Output the [x, y] coordinate of the center of the cell containing the given text.  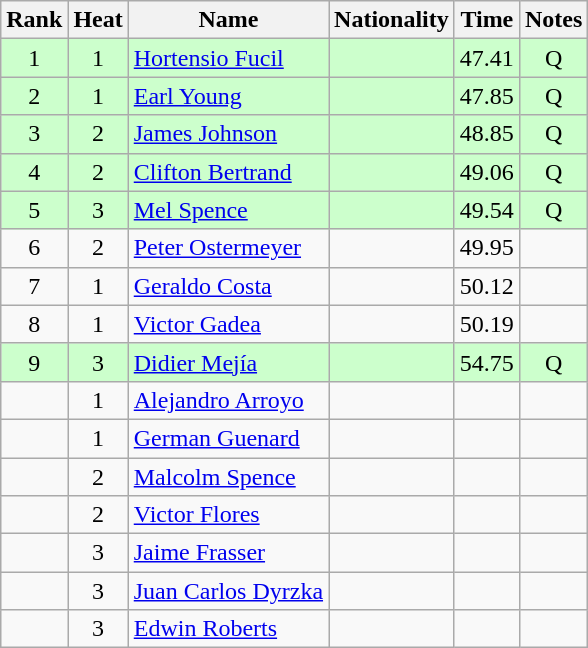
54.75 [486, 362]
German Guenard [228, 438]
Earl Young [228, 96]
5 [34, 210]
9 [34, 362]
Heat [98, 20]
47.41 [486, 58]
6 [34, 248]
50.12 [486, 286]
8 [34, 324]
Time [486, 20]
7 [34, 286]
Alejandro Arroyo [228, 400]
James Johnson [228, 134]
Geraldo Costa [228, 286]
Clifton Bertrand [228, 172]
Mel Spence [228, 210]
Name [228, 20]
4 [34, 172]
Notes [553, 20]
Victor Flores [228, 515]
Peter Ostermeyer [228, 248]
Nationality [392, 20]
Jaime Frasser [228, 553]
Malcolm Spence [228, 477]
48.85 [486, 134]
49.54 [486, 210]
Didier Mejía [228, 362]
50.19 [486, 324]
Edwin Roberts [228, 629]
Victor Gadea [228, 324]
49.06 [486, 172]
Juan Carlos Dyrzka [228, 591]
Rank [34, 20]
Hortensio Fucil [228, 58]
47.85 [486, 96]
49.95 [486, 248]
